From the cell containing the given text, extract its center point as [X, Y] coordinate. 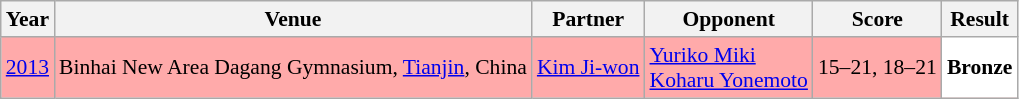
Score [878, 19]
Yuriko Miki Koharu Yonemoto [729, 68]
15–21, 18–21 [878, 68]
Kim Ji-won [588, 68]
Binhai New Area Dagang Gymnasium, Tianjin, China [293, 68]
Year [28, 19]
Result [980, 19]
Bronze [980, 68]
2013 [28, 68]
Partner [588, 19]
Venue [293, 19]
Opponent [729, 19]
